Detect which cell encompasses the target text, then output its (X, Y) center coordinate. 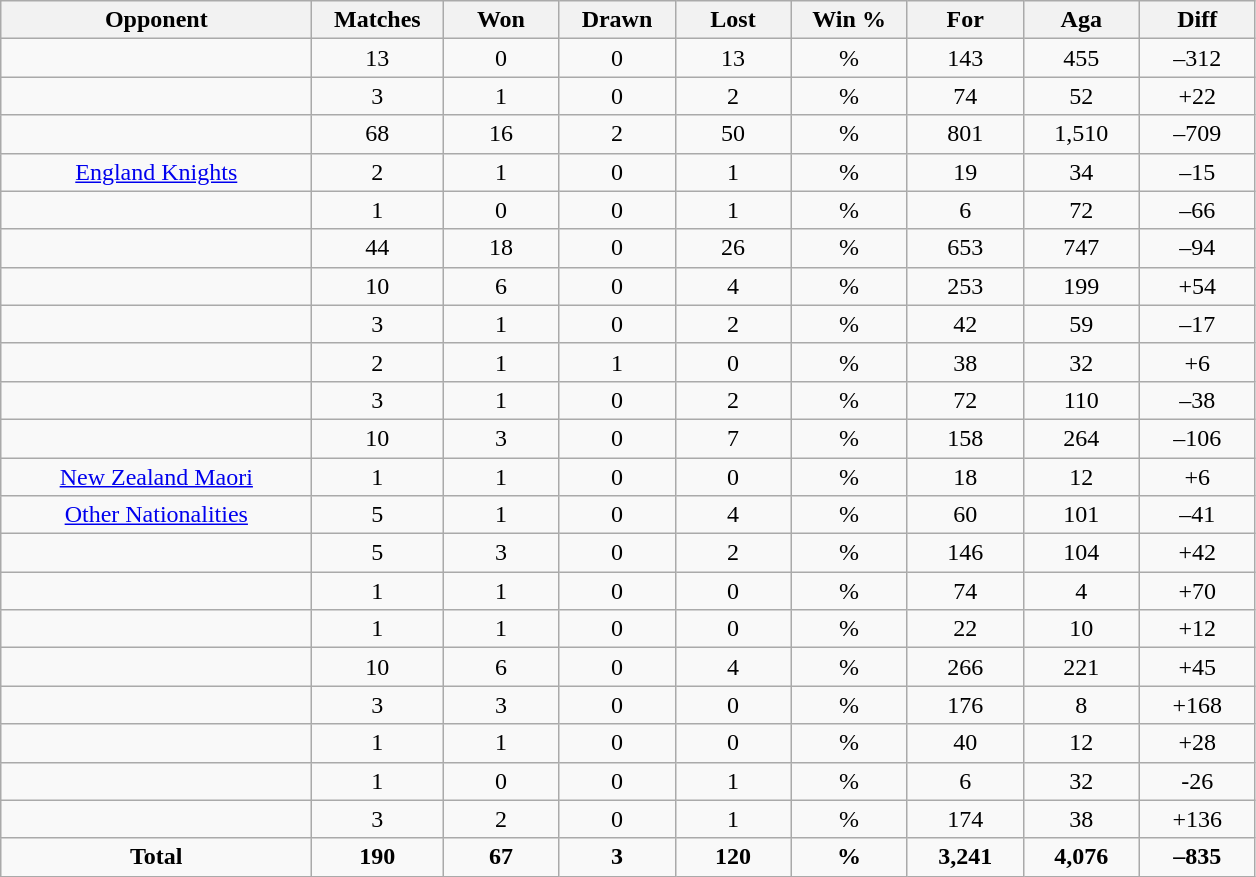
+28 (1197, 743)
44 (378, 248)
Other Nationalities (156, 515)
England Knights (156, 172)
Opponent (156, 20)
190 (378, 857)
1,510 (1081, 134)
–38 (1197, 400)
Drawn (617, 20)
Aga (1081, 20)
+22 (1197, 96)
50 (733, 134)
801 (965, 134)
+42 (1197, 553)
–41 (1197, 515)
59 (1081, 324)
Lost (733, 20)
747 (1081, 248)
199 (1081, 286)
264 (1081, 438)
+70 (1197, 591)
+168 (1197, 705)
7 (733, 438)
Diff (1197, 20)
-26 (1197, 781)
16 (501, 134)
176 (965, 705)
+136 (1197, 819)
Won (501, 20)
253 (965, 286)
3,241 (965, 857)
–835 (1197, 857)
Win % (849, 20)
+54 (1197, 286)
120 (733, 857)
42 (965, 324)
174 (965, 819)
Total (156, 857)
221 (1081, 667)
653 (965, 248)
104 (1081, 553)
22 (965, 629)
–17 (1197, 324)
–15 (1197, 172)
52 (1081, 96)
143 (965, 58)
8 (1081, 705)
146 (965, 553)
158 (965, 438)
60 (965, 515)
26 (733, 248)
–106 (1197, 438)
19 (965, 172)
New Zealand Maori (156, 477)
266 (965, 667)
For (965, 20)
–312 (1197, 58)
4,076 (1081, 857)
+45 (1197, 667)
40 (965, 743)
68 (378, 134)
455 (1081, 58)
–709 (1197, 134)
–94 (1197, 248)
Matches (378, 20)
–66 (1197, 210)
67 (501, 857)
110 (1081, 400)
101 (1081, 515)
34 (1081, 172)
+12 (1197, 629)
